Return the [x, y] coordinate for the center point of the cell that contains the specified text.  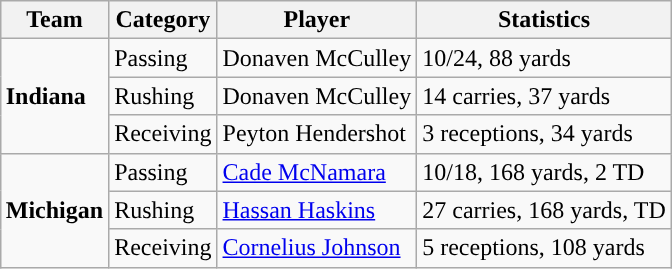
Hassan Haskins [317, 210]
10/24, 88 yards [544, 58]
Peyton Hendershot [317, 134]
Michigan [54, 210]
10/18, 168 yards, 2 TD [544, 172]
3 receptions, 34 yards [544, 134]
Player [317, 20]
14 carries, 37 yards [544, 96]
Team [54, 20]
5 receptions, 108 yards [544, 248]
Cade McNamara [317, 172]
Cornelius Johnson [317, 248]
Indiana [54, 96]
Statistics [544, 20]
Category [163, 20]
27 carries, 168 yards, TD [544, 210]
